Determine the (X, Y) coordinate at the center of the cell enclosing the given text.  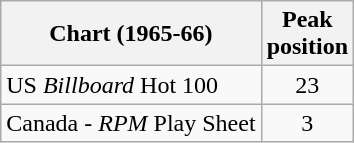
Chart (1965-66) (131, 34)
Peakposition (307, 34)
Canada - RPM Play Sheet (131, 123)
23 (307, 85)
3 (307, 123)
US Billboard Hot 100 (131, 85)
